Pinpoint the cell where the given text exists, returning its [x, y] midpoint coordinate. 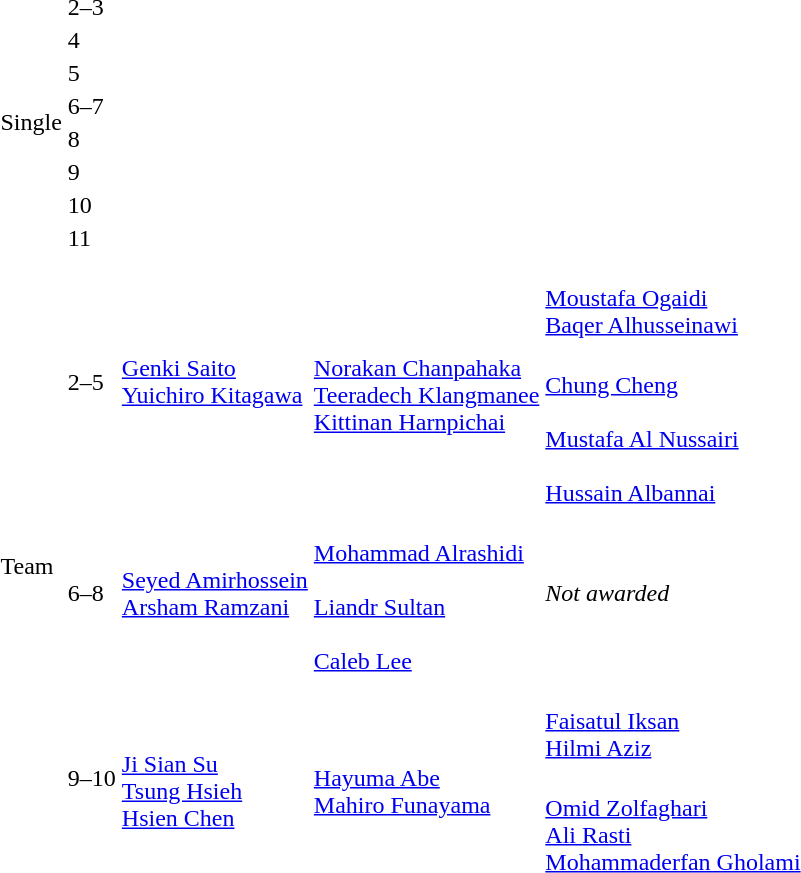
9 [92, 172]
4 [92, 40]
5 [92, 73]
Genki SaitoYuichiro Kitagawa [214, 382]
8 [92, 139]
Mohammad AlrashidiLiandr SultanCaleb Lee [426, 594]
Seyed AmirhosseinArsham Ramzani [214, 594]
11 [92, 238]
Norakan ChanpahakaTeeradech KlangmaneeKittinan Harnpichai [426, 382]
10 [92, 205]
6–8 [92, 594]
2–5 [92, 382]
6–7 [92, 106]
